Pinpoint the cell where the given text exists, returning its (x, y) midpoint coordinate. 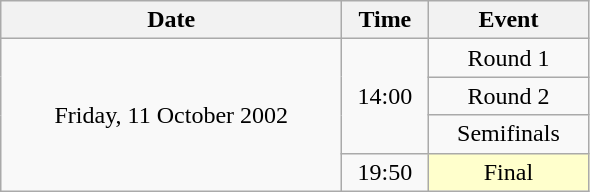
14:00 (385, 96)
Final (508, 172)
Friday, 11 October 2002 (172, 115)
Time (385, 20)
Date (172, 20)
Round 1 (508, 58)
Semifinals (508, 134)
Event (508, 20)
Round 2 (508, 96)
19:50 (385, 172)
